Find where the given text appears and provide that cell's center as (X, Y) coordinate. 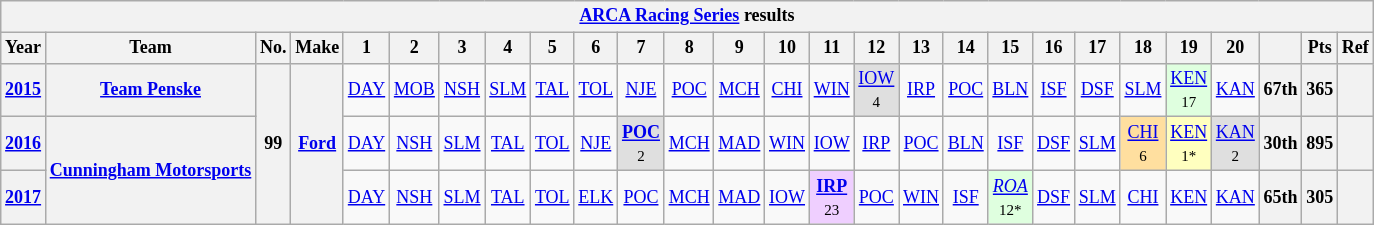
Team (150, 48)
14 (966, 48)
17 (1097, 48)
12 (876, 48)
KEN (1189, 197)
30th (1280, 144)
2017 (24, 197)
20 (1235, 48)
KEN1* (1189, 144)
ROA12* (1010, 197)
IRP23 (832, 197)
7 (642, 48)
2015 (24, 90)
Ref (1356, 48)
18 (1143, 48)
19 (1189, 48)
65th (1280, 197)
305 (1320, 197)
5 (552, 48)
KEN17 (1189, 90)
67th (1280, 90)
POC2 (642, 144)
ELK (596, 197)
895 (1320, 144)
Pts (1320, 48)
11 (832, 48)
MOB (415, 90)
Ford (318, 144)
Cunningham Motorsports (150, 170)
99 (274, 144)
13 (922, 48)
No. (274, 48)
ARCA Racing Series results (687, 16)
KAN2 (1235, 144)
3 (462, 48)
1 (366, 48)
365 (1320, 90)
Team Penske (150, 90)
CHI6 (1143, 144)
8 (689, 48)
IOW4 (876, 90)
2 (415, 48)
Year (24, 48)
10 (788, 48)
4 (508, 48)
9 (740, 48)
6 (596, 48)
15 (1010, 48)
16 (1054, 48)
Make (318, 48)
2016 (24, 144)
